Identify which cell holds the provided text, then report its (x, y) central coordinate. 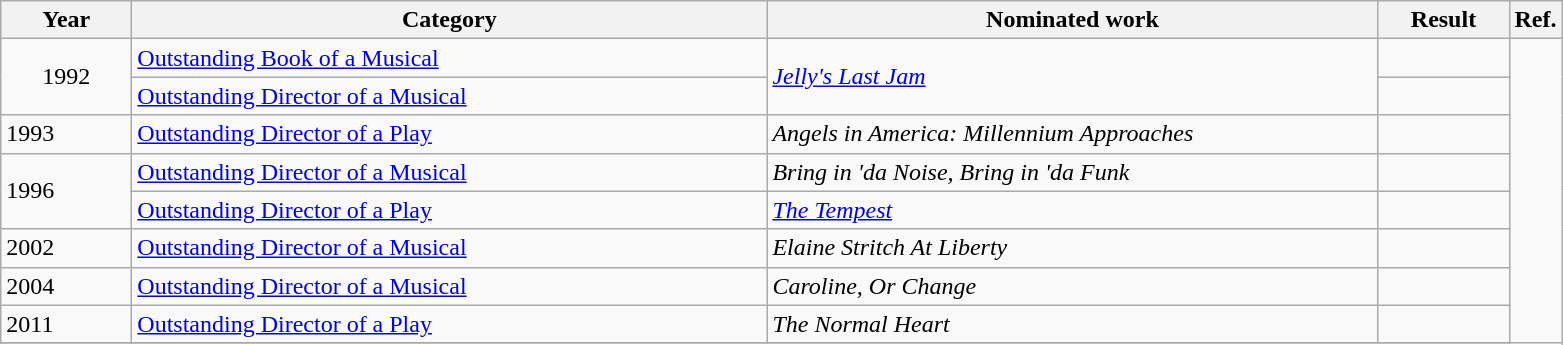
Bring in 'da Noise, Bring in 'da Funk (1072, 172)
2011 (66, 324)
Angels in America: Millennium Approaches (1072, 134)
The Tempest (1072, 210)
Year (66, 20)
Nominated work (1072, 20)
The Normal Heart (1072, 324)
Ref. (1536, 20)
Result (1444, 20)
Elaine Stritch At Liberty (1072, 248)
1996 (66, 191)
Jelly's Last Jam (1072, 77)
1993 (66, 134)
2002 (66, 248)
Caroline, Or Change (1072, 286)
Category (450, 20)
Outstanding Book of a Musical (450, 58)
2004 (66, 286)
1992 (66, 77)
